Capture the cell that displays the provided text and extract its (x, y) central coordinate. 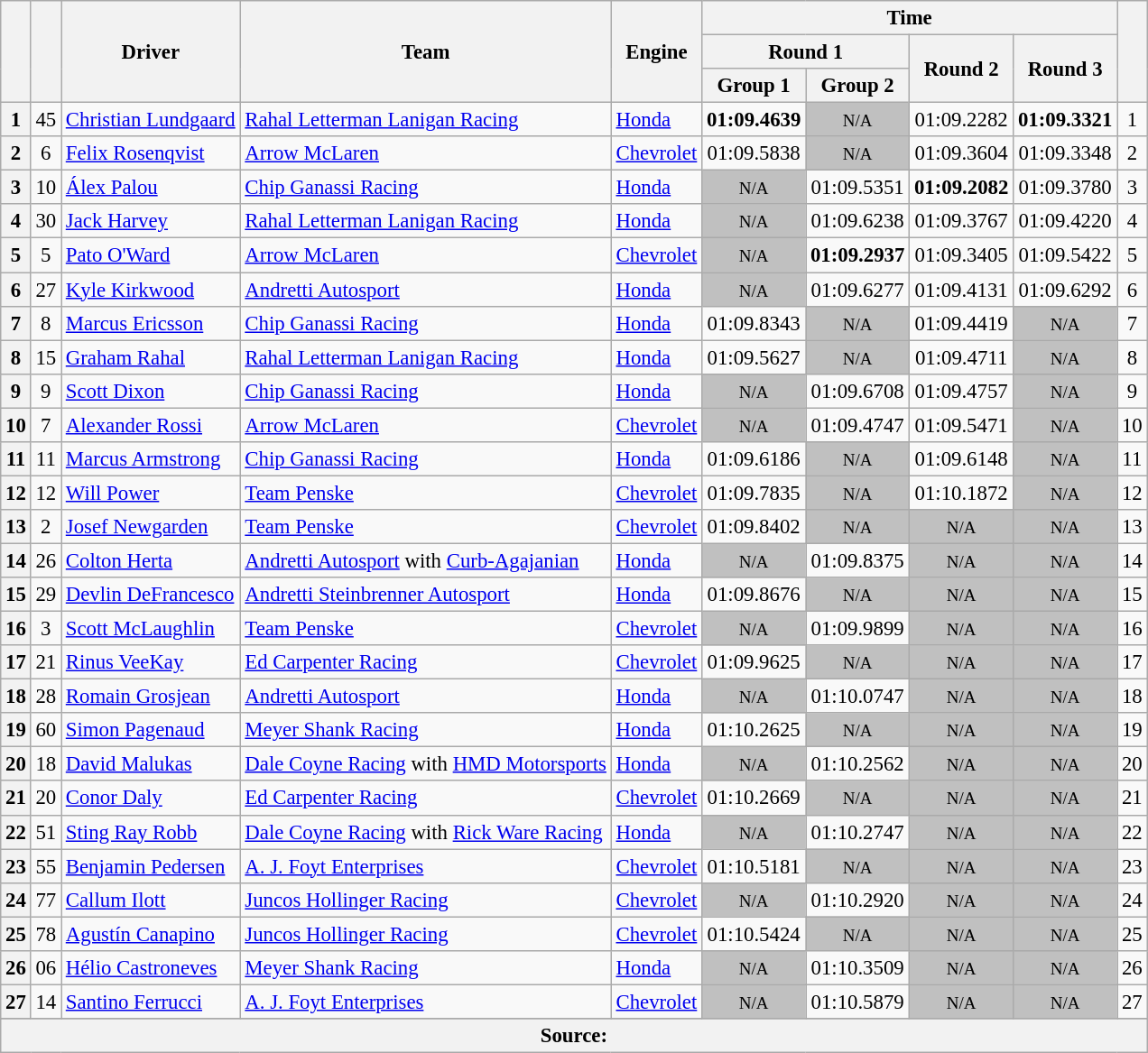
01:09.5627 (755, 357)
01:09.7835 (755, 493)
Andretti Autosport with Curb-Agajanian (426, 560)
45 (45, 120)
01:09.3780 (1065, 188)
01:09.4639 (755, 120)
30 (45, 221)
01:09.3767 (962, 221)
Colton Herta (152, 560)
Round 2 (962, 69)
01:10.0747 (857, 697)
Conor Daly (152, 799)
Dale Coyne Racing with HMD Motorsports (426, 764)
01:10.2562 (857, 764)
Agustín Canapino (152, 934)
01:10.5424 (755, 934)
01:10.5879 (857, 1002)
01:10.2747 (857, 832)
01:09.6708 (857, 391)
Romain Grosjean (152, 697)
01:09.4757 (962, 391)
Scott McLaughlin (152, 629)
01:09.6148 (962, 459)
01:09.6277 (857, 290)
01:09.6186 (755, 459)
Graham Rahal (152, 357)
01:10.1872 (962, 493)
Simon Pagenaud (152, 730)
01:10.2625 (755, 730)
01:09.9625 (755, 662)
Alexander Rossi (152, 425)
01:09.4131 (962, 290)
01:09.8676 (755, 595)
Callum Ilott (152, 900)
01:09.5471 (962, 425)
01:10.3509 (857, 968)
01:09.2282 (962, 120)
Will Power (152, 493)
Sting Ray Robb (152, 832)
01:09.3321 (1065, 120)
01:09.5422 (1065, 255)
01:09.2082 (962, 188)
06 (45, 968)
01:09.4711 (962, 357)
Andretti Steinbrenner Autosport (426, 595)
01:09.4419 (962, 323)
01:09.3405 (962, 255)
Hélio Castroneves (152, 968)
01:09.5351 (857, 188)
Jack Harvey (152, 221)
78 (45, 934)
01:10.2669 (755, 799)
01:09.8343 (755, 323)
Kyle Kirkwood (152, 290)
01:09.6238 (857, 221)
Round 1 (806, 52)
Group 1 (755, 86)
01:10.5181 (755, 866)
Felix Rosenqvist (152, 153)
51 (45, 832)
01:09.3348 (1065, 153)
Marcus Armstrong (152, 459)
Pato O'Ward (152, 255)
Time (910, 18)
28 (45, 697)
Rinus VeeKay (152, 662)
Christian Lundgaard (152, 120)
77 (45, 900)
60 (45, 730)
01:09.2937 (857, 255)
Benjamin Pedersen (152, 866)
01:09.4747 (857, 425)
01:10.2920 (857, 900)
01:09.8402 (755, 527)
Dale Coyne Racing with Rick Ware Racing (426, 832)
Devlin DeFrancesco (152, 595)
01:09.6292 (1065, 290)
29 (45, 595)
Driver (152, 52)
55 (45, 866)
01:09.9899 (857, 629)
Josef Newgarden (152, 527)
Scott Dixon (152, 391)
01:09.8375 (857, 560)
Source: (574, 1036)
Álex Palou (152, 188)
Team (426, 52)
Round 3 (1065, 69)
01:09.4220 (1065, 221)
Group 2 (857, 86)
01:09.5838 (755, 153)
01:09.3604 (962, 153)
Marcus Ericsson (152, 323)
David Malukas (152, 764)
Santino Ferrucci (152, 1002)
Engine (656, 52)
